Detect which cell encompasses the target text, then output its (x, y) center coordinate. 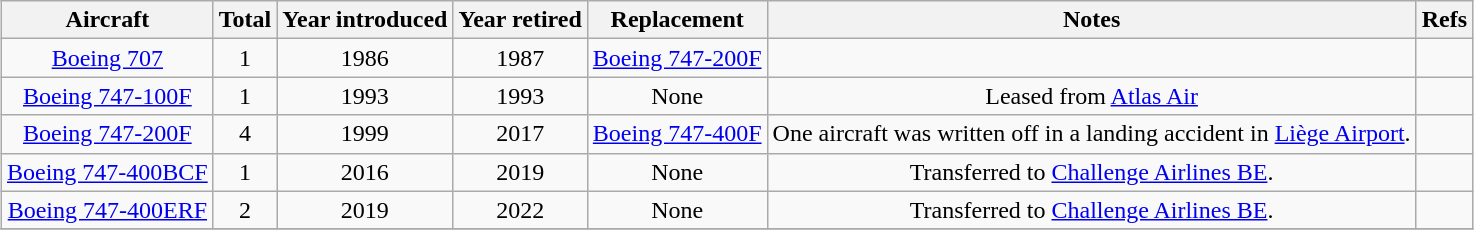
Notes (1092, 20)
Boeing 747-400ERF (107, 210)
Replacement (677, 20)
Boeing 707 (107, 58)
Boeing 747-100F (107, 96)
4 (245, 134)
Total (245, 20)
Boeing 747-400BCF (107, 172)
Aircraft (107, 20)
One aircraft was written off in a landing accident in Liège Airport. (1092, 134)
2017 (520, 134)
Leased from Atlas Air (1092, 96)
Year introduced (365, 20)
1987 (520, 58)
1986 (365, 58)
2016 (365, 172)
Refs (1444, 20)
2 (245, 210)
Boeing 747-400F (677, 134)
1999 (365, 134)
Year retired (520, 20)
2022 (520, 210)
